Detect which cell encompasses the target text, then output its [X, Y] center coordinate. 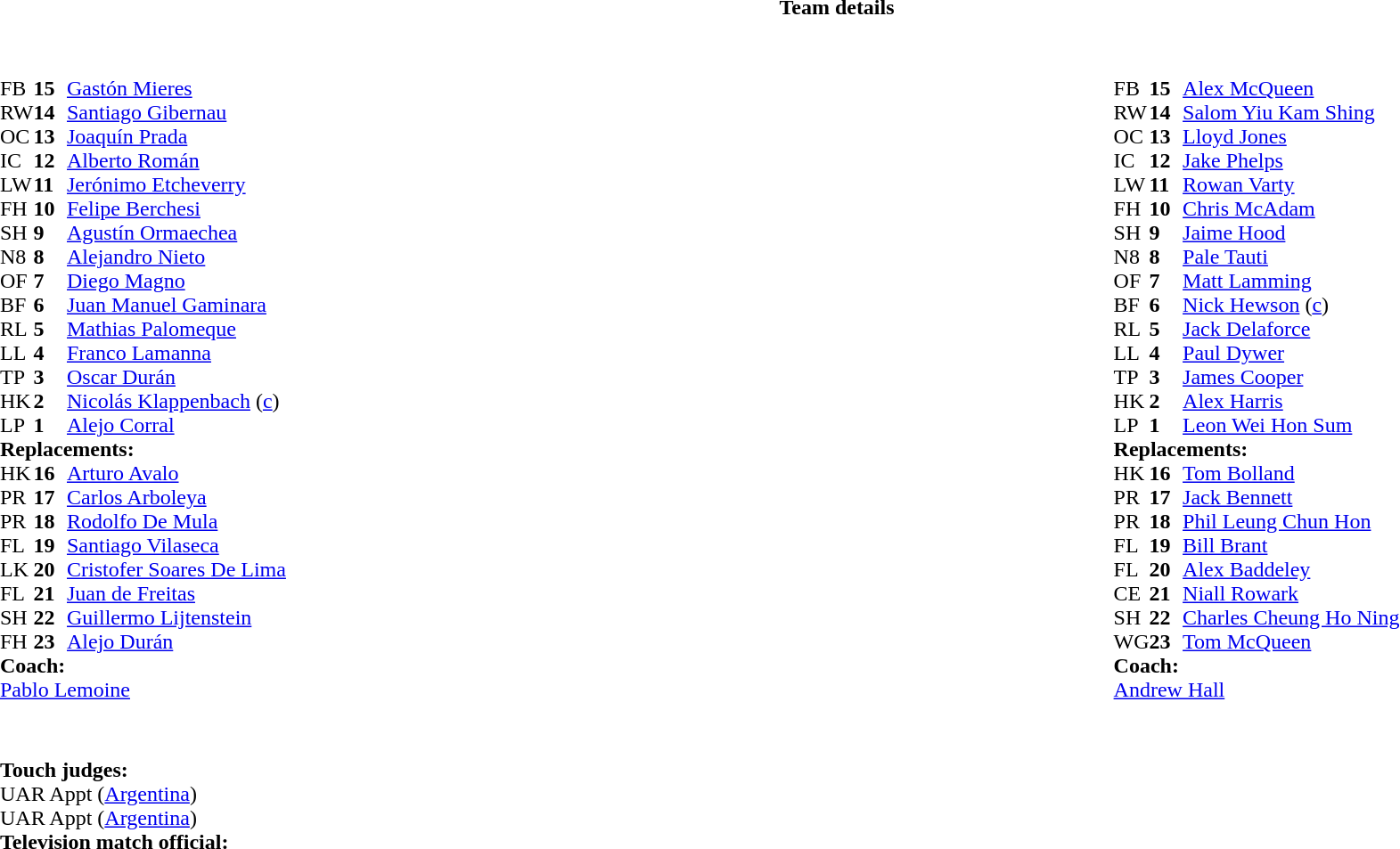
Arturo Avalo [176, 474]
Tom McQueen [1290, 641]
Jerónimo Etcheverry [176, 185]
Diego Magno [176, 282]
Niall Rowark [1290, 593]
Bill Brant [1290, 545]
James Cooper [1290, 378]
Carlos Arboleya [176, 497]
Leon Wei Hon Sum [1290, 426]
Jack Bennett [1290, 497]
Jake Phelps [1290, 160]
Santiago Gibernau [176, 112]
Paul Dywer [1290, 353]
Oscar Durán [176, 378]
Jaime Hood [1290, 233]
Guillermo Lijtenstein [176, 618]
Chris McAdam [1290, 208]
Cristofer Soares De Lima [176, 570]
Santiago Vilaseca [176, 545]
Mathias Palomeque [176, 330]
Charles Cheung Ho Ning [1290, 618]
Pablo Lemoine [143, 690]
Phil Leung Chun Hon [1290, 522]
Alex Baddeley [1290, 570]
Alejo Durán [176, 641]
Nicolás Klappenbach (c) [176, 401]
Jack Delaforce [1290, 330]
Rowan Varty [1290, 185]
Nick Hewson (c) [1290, 305]
Rodolfo De Mula [176, 522]
Matt Lamming [1290, 282]
Juan Manuel Gaminara [176, 305]
Alejo Corral [176, 426]
Andrew Hall [1257, 690]
Joaquín Prada [176, 137]
Tom Bolland [1290, 474]
Franco Lamanna [176, 353]
Salom Yiu Kam Shing [1290, 112]
CE [1132, 593]
Gastón Mieres [176, 89]
Pale Tauti [1290, 257]
Juan de Freitas [176, 593]
Felipe Berchesi [176, 208]
Agustín Ormaechea [176, 233]
Alex McQueen [1290, 89]
Alex Harris [1290, 401]
LK [17, 570]
Alejandro Nieto [176, 257]
Lloyd Jones [1290, 137]
WG [1132, 641]
Alberto Román [176, 160]
